Provide the [x, y] coordinate of the cell's center where the given text is located.  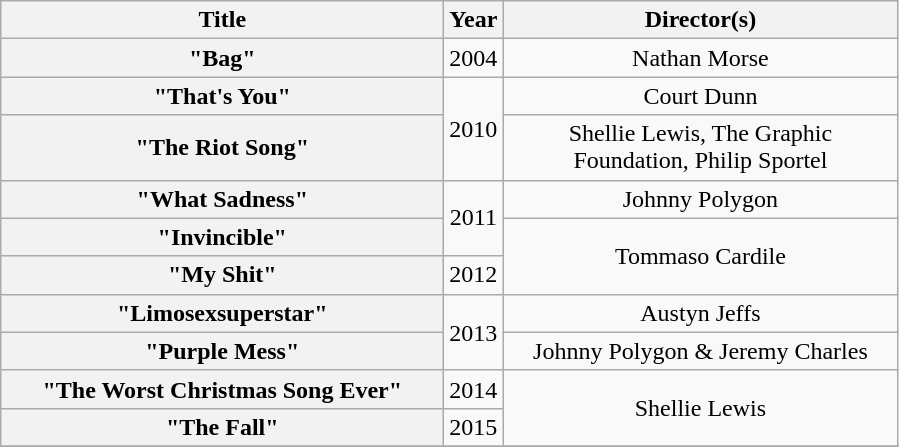
2014 [474, 389]
Shellie Lewis, The Graphic Foundation, Philip Sportel [700, 148]
Shellie Lewis [700, 408]
Austyn Jeffs [700, 313]
"The Worst Christmas Song Ever" [222, 389]
Title [222, 20]
"The Fall" [222, 427]
"Limosexsuperstar" [222, 313]
Johnny Polygon [700, 199]
Court Dunn [700, 96]
"What Sadness" [222, 199]
"Invincible" [222, 237]
2013 [474, 332]
Nathan Morse [700, 58]
Johnny Polygon & Jeremy Charles [700, 351]
Director(s) [700, 20]
"That's You" [222, 96]
2012 [474, 275]
"Purple Mess" [222, 351]
Tommaso Cardile [700, 256]
2010 [474, 128]
"The Riot Song" [222, 148]
2004 [474, 58]
"Bag" [222, 58]
2011 [474, 218]
"My Shit" [222, 275]
Year [474, 20]
2015 [474, 427]
